From the cell containing the given text, extract its center point as (x, y) coordinate. 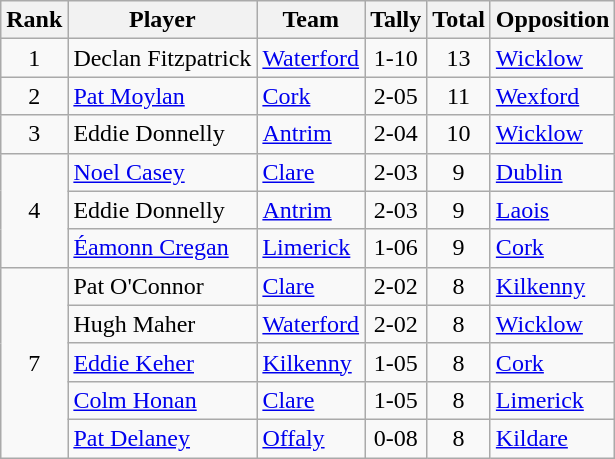
Dublin (552, 172)
Total (459, 20)
10 (459, 134)
Éamonn Cregan (162, 248)
Opposition (552, 20)
Kildare (552, 438)
Pat Delaney (162, 438)
2 (34, 96)
Laois (552, 210)
Declan Fitzpatrick (162, 58)
Rank (34, 20)
2-04 (396, 134)
11 (459, 96)
7 (34, 362)
0-08 (396, 438)
2-05 (396, 96)
13 (459, 58)
Player (162, 20)
Offaly (311, 438)
Colm Honan (162, 400)
Eddie Keher (162, 362)
Noel Casey (162, 172)
4 (34, 210)
Tally (396, 20)
Pat O'Connor (162, 286)
1-10 (396, 58)
1-06 (396, 248)
Team (311, 20)
Wexford (552, 96)
1 (34, 58)
Pat Moylan (162, 96)
3 (34, 134)
Hugh Maher (162, 324)
